Return (X, Y) of the center of cell containing provided text 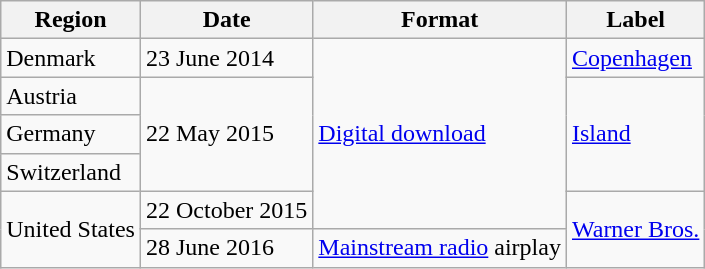
Label (635, 20)
Island (635, 134)
Date (226, 20)
Germany (71, 134)
Mainstream radio airplay (440, 248)
United States (71, 229)
Region (71, 20)
23 June 2014 (226, 58)
22 October 2015 (226, 210)
Copenhagen (635, 58)
Denmark (71, 58)
Switzerland (71, 172)
Digital download (440, 134)
Austria (71, 96)
Format (440, 20)
Warner Bros. (635, 229)
22 May 2015 (226, 134)
28 June 2016 (226, 248)
